Pinpoint the cell where the given text exists, returning its [X, Y] midpoint coordinate. 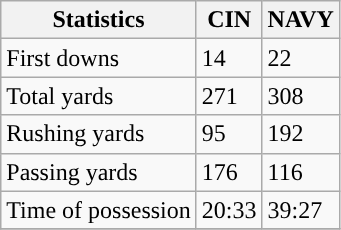
308 [300, 96]
22 [300, 58]
Rushing yards [99, 134]
First downs [99, 58]
116 [300, 172]
NAVY [300, 20]
39:27 [300, 210]
192 [300, 134]
95 [229, 134]
Total yards [99, 96]
20:33 [229, 210]
Statistics [99, 20]
176 [229, 172]
Passing yards [99, 172]
271 [229, 96]
CIN [229, 20]
14 [229, 58]
Time of possession [99, 210]
